Return the (X, Y) coordinate for the center point of the cell that contains the specified text.  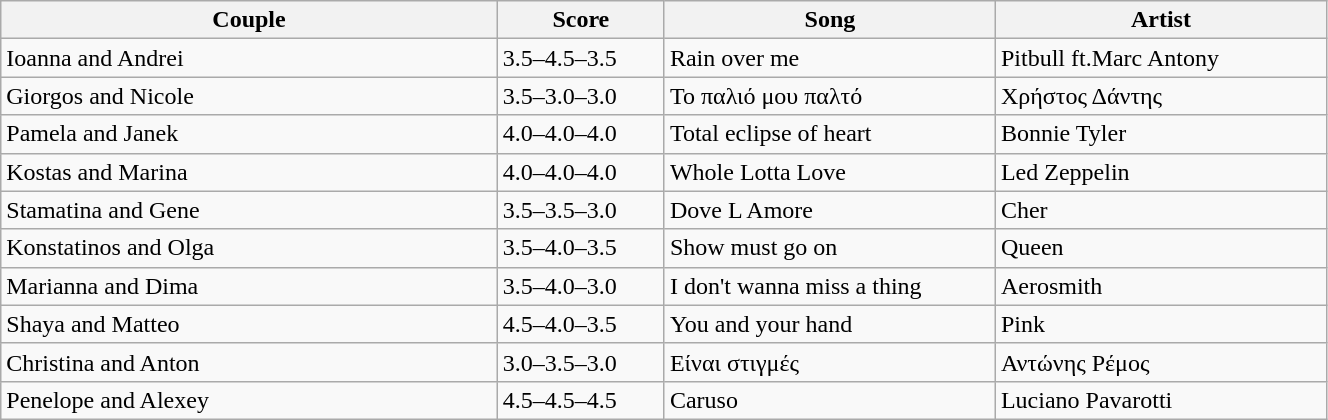
Show must go on (830, 248)
Kostas and Marina (249, 172)
3.5–3.0–3.0 (580, 96)
Song (830, 20)
Το παλιό μου παλτό (830, 96)
Aerosmith (1160, 286)
Queen (1160, 248)
Pink (1160, 324)
Led Zeppelin (1160, 172)
3.5–3.5–3.0 (580, 210)
Couple (249, 20)
3.0–3.5–3.0 (580, 362)
Marianna and Dima (249, 286)
Score (580, 20)
Shaya and Matteo (249, 324)
Αντώνης Ρέμος (1160, 362)
Artist (1160, 20)
Whole Lotta Love (830, 172)
Konstatinos and Olga (249, 248)
Χρήστος Δάντης (1160, 96)
Stamatina and Gene (249, 210)
4.5–4.5–4.5 (580, 400)
Giorgos and Nicole (249, 96)
3.5–4.0–3.5 (580, 248)
Είναι στιγμές (830, 362)
3.5–4.5–3.5 (580, 58)
Dove L Amore (830, 210)
Pamela and Janek (249, 134)
Pitbull ft.Marc Antony (1160, 58)
Cher (1160, 210)
Christina and Anton (249, 362)
Ioanna and Andrei (249, 58)
I don't wanna miss a thing (830, 286)
You and your hand (830, 324)
Rain over me (830, 58)
Caruso (830, 400)
Total eclipse of heart (830, 134)
Bonnie Tyler (1160, 134)
3.5–4.0–3.0 (580, 286)
Luciano Pavarotti (1160, 400)
Penelope and Alexey (249, 400)
4.5–4.0–3.5 (580, 324)
